Return (X, Y) of the center of cell containing provided text 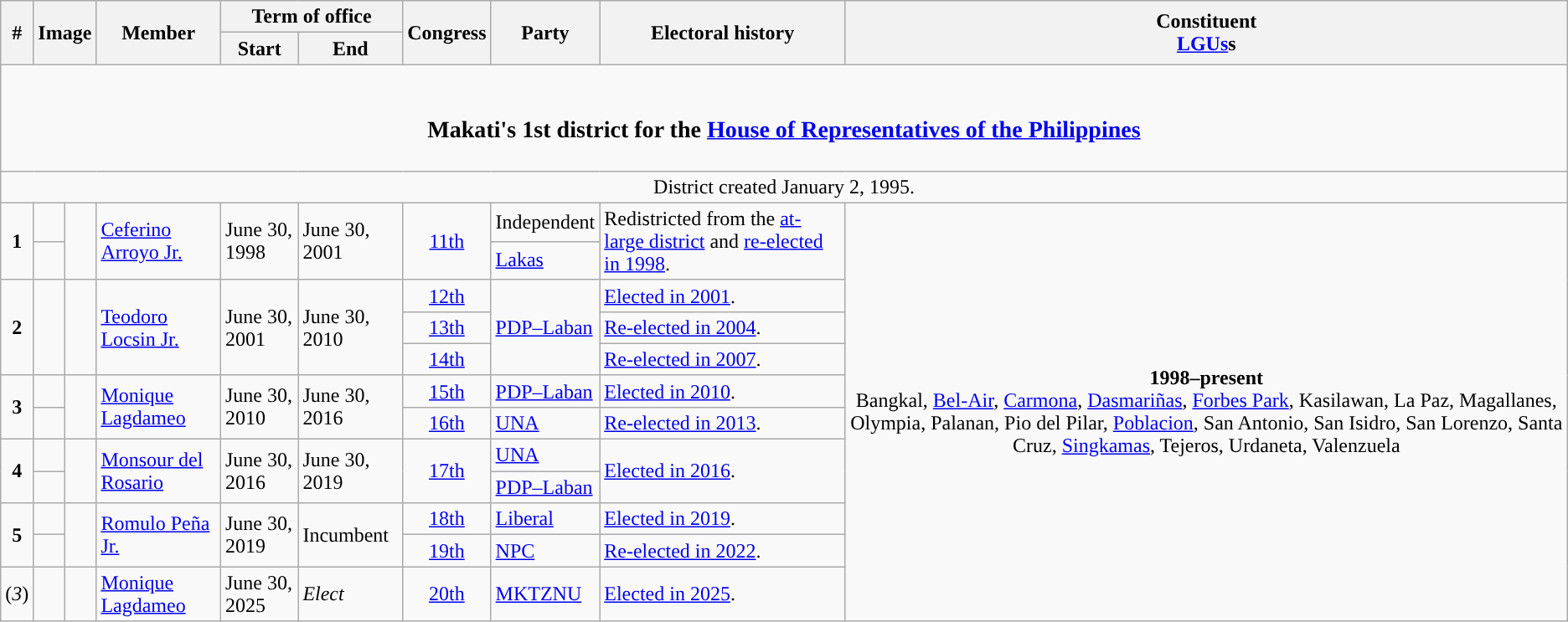
5 (17, 535)
Elect (350, 594)
Independent (545, 222)
Image (65, 33)
MKTZNU (545, 594)
16th (447, 423)
Party (545, 33)
Start (259, 49)
Makati's 1st district for the House of Representatives of the Philippines (784, 117)
(3) (17, 594)
ConstituentLGUss (1206, 33)
3 (17, 407)
NPC (545, 551)
Elected in 2025. (723, 594)
2 (17, 327)
Teodoro Locsin Jr. (159, 327)
Liberal (545, 519)
13th (447, 327)
1 (17, 241)
Ceferino Arroyo Jr. (159, 241)
Congress (447, 33)
June 30, 1998 (259, 241)
Re-elected in 2022. (723, 551)
Lakas (545, 260)
14th (447, 359)
18th (447, 519)
Redistricted from the at-large district and re-elected in 1998. (723, 241)
Re-elected in 2004. (723, 327)
4 (17, 471)
Re-elected in 2007. (723, 359)
Elected in 2016. (723, 471)
15th (447, 391)
Elected in 2019. (723, 519)
Monsour del Rosario (159, 471)
Romulo Peña Jr. (159, 535)
Elected in 2001. (723, 296)
Elected in 2010. (723, 391)
District created January 2, 1995. (784, 187)
11th (447, 241)
20th (447, 594)
Member (159, 33)
Incumbent (350, 535)
Electoral history (723, 33)
June 30, 2025 (259, 594)
Re-elected in 2013. (723, 423)
Term of office (312, 17)
# (17, 33)
19th (447, 551)
17th (447, 471)
End (350, 49)
12th (447, 296)
